Identify which cell holds the provided text, then report its (x, y) central coordinate. 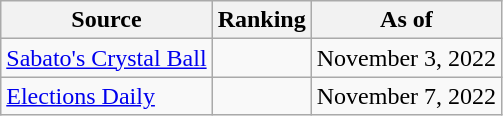
Elections Daily (106, 96)
Source (106, 20)
November 7, 2022 (406, 96)
November 3, 2022 (406, 58)
Sabato's Crystal Ball (106, 58)
As of (406, 20)
Ranking (262, 20)
